Extract the [X, Y] coordinate from the center of the cell holding the provided text.  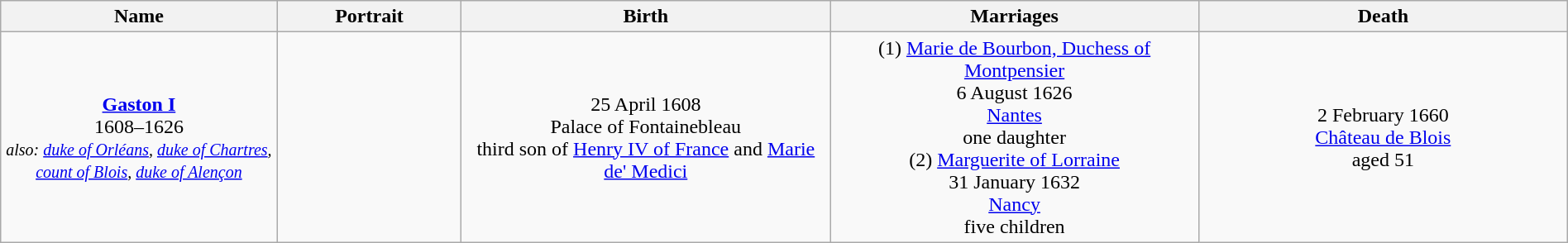
Portrait [369, 17]
Death [1383, 17]
Marriages [1015, 17]
Birth [646, 17]
Name [139, 17]
Gaston I1608–1626also: duke of Orléans, duke of Chartres, count of Blois, duke of Alençon [139, 137]
(1) Marie de Bourbon, Duchess of Montpensier6 August 1626Nantesone daughter (2) Marguerite of Lorraine31 January 1632Nancyfive children [1015, 137]
25 April 1608Palace of Fontainebleauthird son of Henry IV of France and Marie de' Medici [646, 137]
2 February 1660Château de Bloisaged 51 [1383, 137]
